Pinpoint the cell where the given text exists, returning its (X, Y) midpoint coordinate. 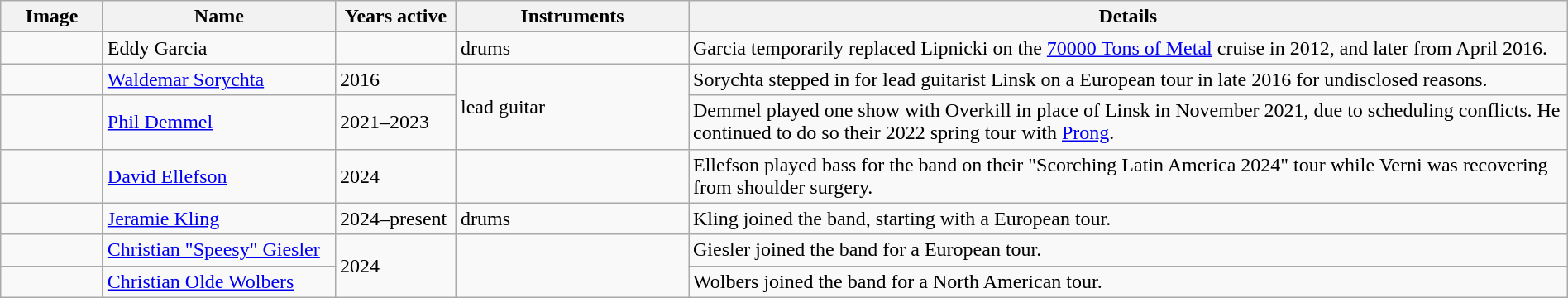
2021–2023 (395, 123)
Jeramie Kling (218, 219)
Instruments (572, 17)
Ellefson played bass for the band on their "Scorching Latin America 2024" tour while Verni was recovering from shoulder surgery. (1128, 175)
David Ellefson (218, 175)
Years active (395, 17)
2024–present (395, 219)
Waldemar Sorychta (218, 79)
Christian Olde Wolbers (218, 281)
Kling joined the band, starting with a European tour. (1128, 219)
Christian "Speesy" Giesler (218, 250)
Phil Demmel (218, 123)
Sorychta stepped in for lead guitarist Linsk on a European tour in late 2016 for undisclosed reasons. (1128, 79)
Details (1128, 17)
Garcia temporarily replaced Lipnicki on the 70000 Tons of Metal cruise in 2012, and later from April 2016. (1128, 48)
Wolbers joined the band for a North American tour. (1128, 281)
lead guitar (572, 106)
Giesler joined the band for a European tour. (1128, 250)
Eddy Garcia (218, 48)
Image (52, 17)
Name (218, 17)
2016 (395, 79)
